Return (X, Y) of the center of cell containing provided text 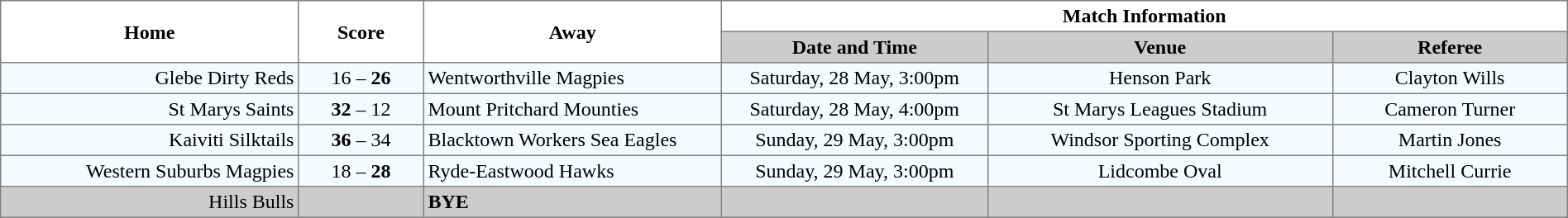
St Marys Leagues Stadium (1159, 109)
Score (361, 31)
Henson Park (1159, 78)
St Marys Saints (150, 109)
Home (150, 31)
Referee (1450, 47)
32 – 12 (361, 109)
Date and Time (854, 47)
Wentworthville Magpies (572, 78)
Glebe Dirty Reds (150, 78)
Venue (1159, 47)
18 – 28 (361, 171)
Martin Jones (1450, 140)
Clayton Wills (1450, 78)
Lidcombe Oval (1159, 171)
Saturday, 28 May, 4:00pm (854, 109)
Western Suburbs Magpies (150, 171)
36 – 34 (361, 140)
Saturday, 28 May, 3:00pm (854, 78)
Mount Pritchard Mounties (572, 109)
Away (572, 31)
Cameron Turner (1450, 109)
Match Information (1145, 17)
Mitchell Currie (1450, 171)
BYE (572, 202)
Ryde-Eastwood Hawks (572, 171)
Kaiviti Silktails (150, 140)
Hills Bulls (150, 202)
Blacktown Workers Sea Eagles (572, 140)
16 – 26 (361, 78)
Windsor Sporting Complex (1159, 140)
